Output the [x, y] coordinate of the center of the cell containing the given text.  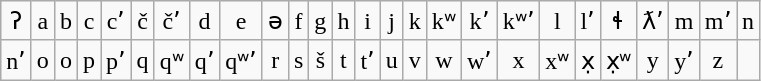
č [142, 21]
x [518, 60]
a [42, 21]
čʼ [172, 21]
x̣ʷ [618, 60]
qʷ [172, 60]
tʼ [368, 60]
qʼ [204, 60]
yʼ [684, 60]
pʼ [116, 60]
x̣ [588, 60]
xʷ [558, 60]
p [88, 60]
v [414, 60]
n [748, 21]
kʼ [479, 21]
wʼ [479, 60]
ə [275, 21]
b [66, 21]
z [718, 60]
r [275, 60]
u [392, 60]
f [298, 21]
ʔ [16, 21]
d [204, 21]
cʼ [116, 21]
w [444, 60]
t [344, 60]
qʷʼ [242, 60]
c [88, 21]
i [368, 21]
g [320, 21]
kʷʼ [518, 21]
y [653, 60]
j [392, 21]
ɬ [618, 21]
š [320, 60]
k [414, 21]
mʼ [718, 21]
q [142, 60]
nʼ [16, 60]
s [298, 60]
m [684, 21]
kʷ [444, 21]
lʼ [588, 21]
ƛʼ [653, 21]
l [558, 21]
e [242, 21]
h [344, 21]
